Search for the cell housing the specified text and yield its [X, Y] center coordinate. 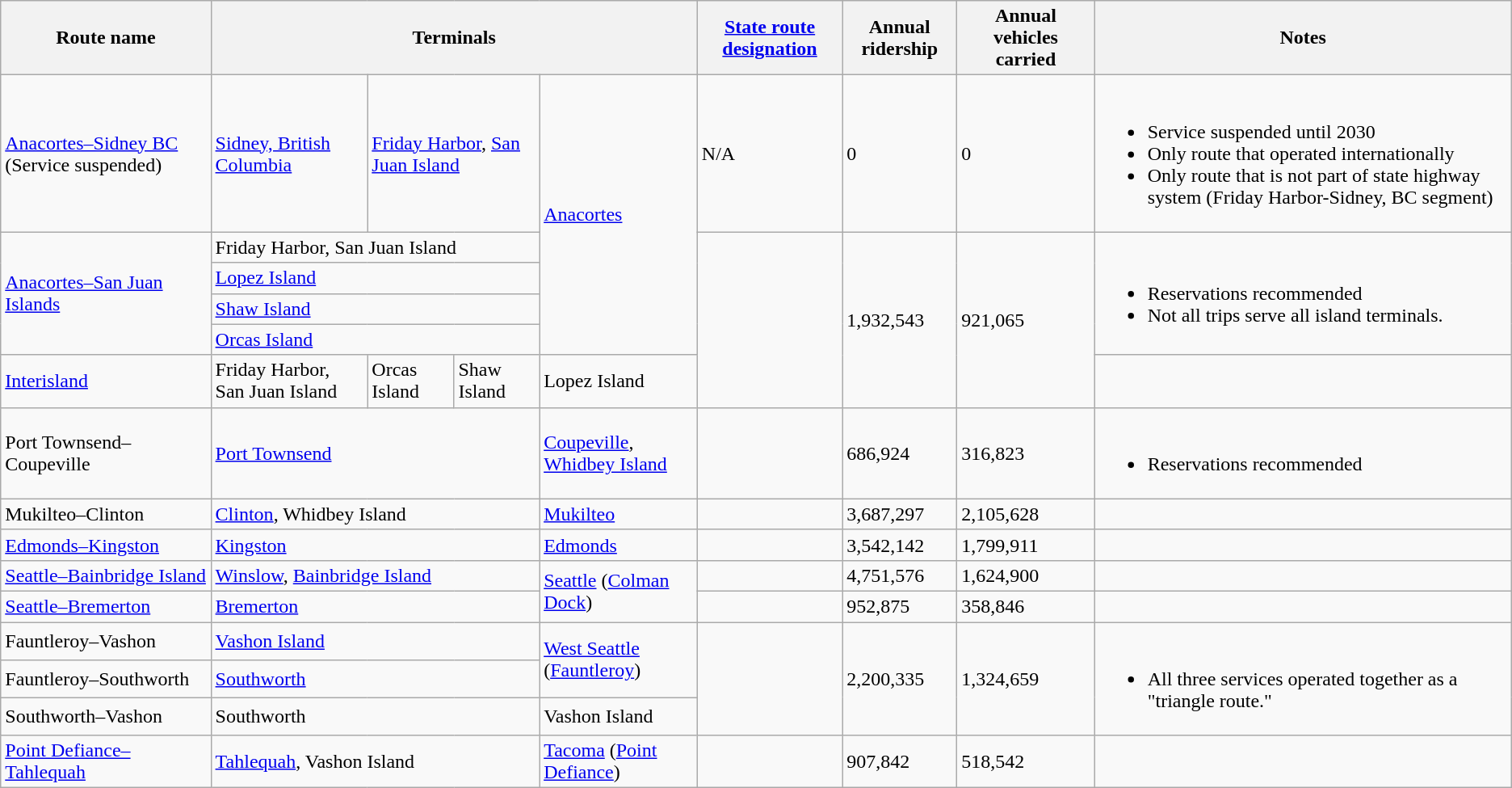
952,875 [900, 606]
Tacoma (Point Defiance) [619, 761]
Reservations recommendedNot all trips serve all island terminals. [1303, 293]
Port Townsend–Coupeville [106, 453]
1,932,543 [900, 320]
Anacortes–Sidney BC (Service suspended) [106, 154]
Point Defiance–Tahlequah [106, 761]
Edmonds [619, 545]
4,751,576 [900, 575]
Sidney, British Columbia [289, 154]
Tahlequah, Vashon Island [375, 761]
All three services operated together as a "triangle route." [1303, 679]
Coupeville, Whidbey Island [619, 453]
State route designation [770, 38]
Kingston [375, 545]
Notes [1303, 38]
Anacortes–San Juan Islands [106, 293]
West Seattle (Fauntleroy) [619, 659]
Seattle–Bainbridge Island [106, 575]
Route name [106, 38]
921,065 [1026, 320]
2,200,335 [900, 679]
Reservations recommended [1303, 453]
Mukilteo [619, 514]
Winslow, Bainbridge Island [375, 575]
358,846 [1026, 606]
Southworth–Vashon [106, 716]
1,799,911 [1026, 545]
Bremerton [375, 606]
3,542,142 [900, 545]
Clinton, Whidbey Island [375, 514]
Edmonds–Kingston [106, 545]
Seattle (Colman Dock) [619, 591]
N/A [770, 154]
Port Townsend [375, 453]
Fauntleroy–Southworth [106, 679]
Anacortes [619, 215]
Fauntleroy–Vashon [106, 642]
1,324,659 [1026, 679]
Seattle–Bremerton [106, 606]
Terminals [454, 38]
Annual vehicles carried [1026, 38]
Annual ridership [900, 38]
1,624,900 [1026, 575]
518,542 [1026, 761]
686,924 [900, 453]
3,687,297 [900, 514]
2,105,628 [1026, 514]
907,842 [900, 761]
Interisland [106, 381]
316,823 [1026, 453]
Mukilteo–Clinton [106, 514]
